Capture the cell that displays the provided text and extract its [X, Y] central coordinate. 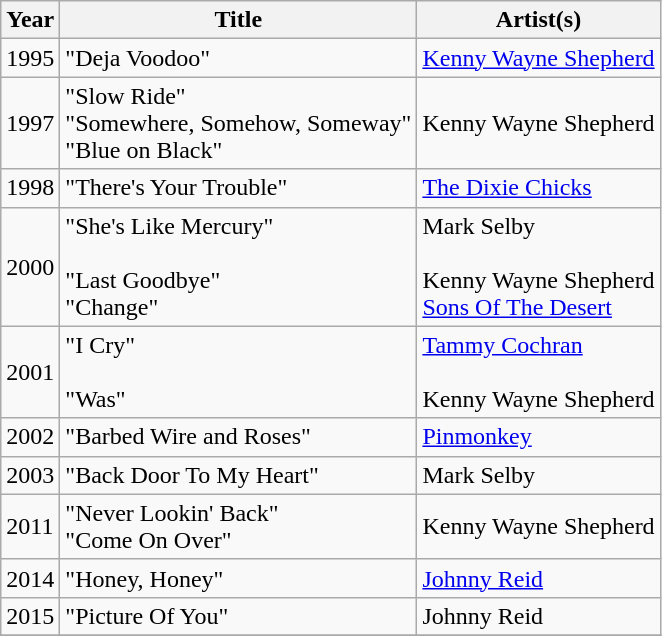
2014 [30, 578]
2015 [30, 616]
The Dixie Chicks [538, 188]
2003 [30, 475]
"Barbed Wire and Roses" [238, 437]
"Honey, Honey" [238, 578]
1998 [30, 188]
1997 [30, 123]
"She's Like Mercury""Last Goodbye" "Change" [238, 266]
Mark SelbyKenny Wayne Shepherd Sons Of The Desert [538, 266]
2000 [30, 266]
Year [30, 20]
2011 [30, 526]
Artist(s) [538, 20]
"Deja Voodoo" [238, 58]
1995 [30, 58]
2002 [30, 437]
"Back Door To My Heart" [238, 475]
Pinmonkey [538, 437]
"There's Your Trouble" [238, 188]
"Picture Of You" [238, 616]
"Slow Ride""Somewhere, Somehow, Someway""Blue on Black" [238, 123]
"I Cry""Was" [238, 372]
"Never Lookin' Back" "Come On Over" [238, 526]
Mark Selby [538, 475]
Tammy Cochran Kenny Wayne Shepherd [538, 372]
2001 [30, 372]
Title [238, 20]
